Return [x, y] of the center of cell containing provided text 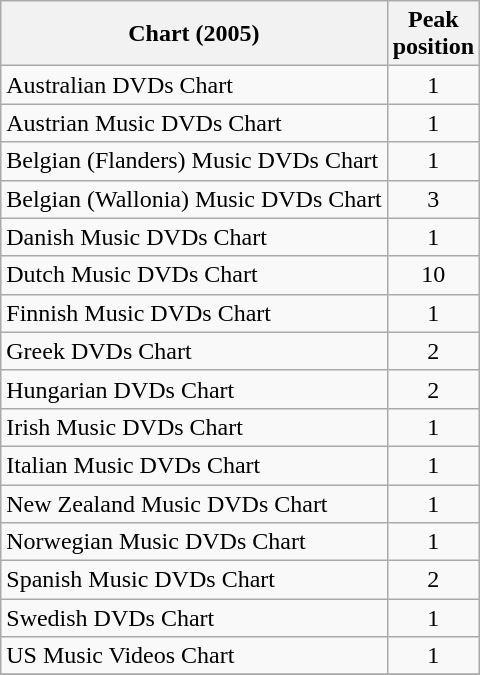
Australian DVDs Chart [194, 85]
Danish Music DVDs Chart [194, 237]
Italian Music DVDs Chart [194, 465]
Belgian (Wallonia) Music DVDs Chart [194, 199]
Swedish DVDs Chart [194, 618]
10 [433, 275]
Dutch Music DVDs Chart [194, 275]
Chart (2005) [194, 34]
Austrian Music DVDs Chart [194, 123]
Hungarian DVDs Chart [194, 389]
New Zealand Music DVDs Chart [194, 503]
Greek DVDs Chart [194, 351]
Spanish Music DVDs Chart [194, 580]
US Music Videos Chart [194, 656]
Norwegian Music DVDs Chart [194, 542]
3 [433, 199]
Finnish Music DVDs Chart [194, 313]
Belgian (Flanders) Music DVDs Chart [194, 161]
Irish Music DVDs Chart [194, 427]
Peakposition [433, 34]
